Pinpoint the cell where the given text exists, returning its (x, y) midpoint coordinate. 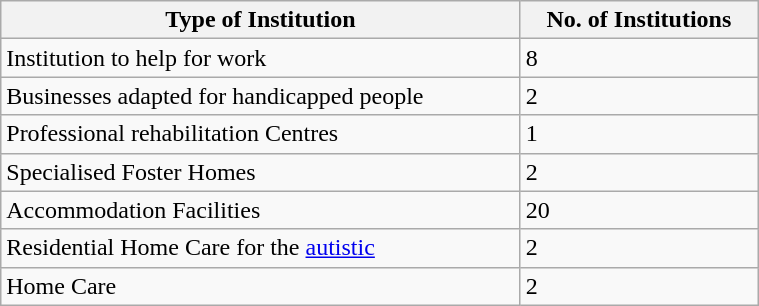
Institution to help for work (260, 58)
Residential Home Care for the autistic (260, 248)
Accommodation Facilities (260, 210)
Specialised Foster Homes (260, 172)
Type of Institution (260, 20)
20 (638, 210)
No. of Institutions (638, 20)
Businesses adapted for handicapped people (260, 96)
8 (638, 58)
Professional rehabilitation Centres (260, 134)
Home Care (260, 286)
1 (638, 134)
